Return (X, Y) of the center of cell containing provided text 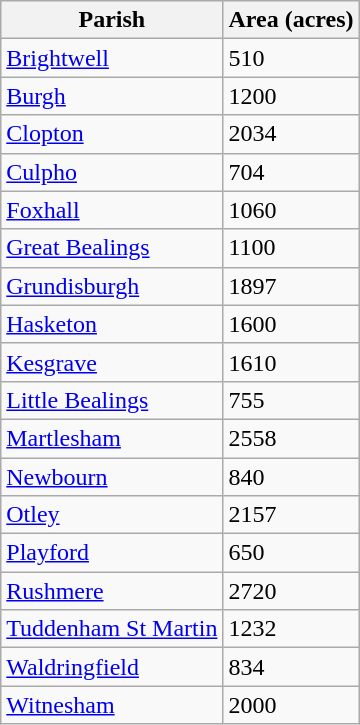
Parish (112, 20)
Brightwell (112, 58)
2720 (291, 591)
2157 (291, 515)
Culpho (112, 172)
2000 (291, 705)
Foxhall (112, 210)
Clopton (112, 134)
1600 (291, 324)
834 (291, 667)
Witnesham (112, 705)
1200 (291, 96)
Otley (112, 515)
650 (291, 553)
Martlesham (112, 438)
755 (291, 400)
Grundisburgh (112, 286)
Tuddenham St Martin (112, 629)
1897 (291, 286)
Rushmere (112, 591)
1232 (291, 629)
Newbourn (112, 477)
Burgh (112, 96)
Area (acres) (291, 20)
Playford (112, 553)
Waldringfield (112, 667)
2558 (291, 438)
1610 (291, 362)
Hasketon (112, 324)
704 (291, 172)
510 (291, 58)
Little Bealings (112, 400)
1060 (291, 210)
1100 (291, 248)
2034 (291, 134)
Kesgrave (112, 362)
Great Bealings (112, 248)
840 (291, 477)
